Return the (X, Y) coordinate for the center point of the cell that contains the specified text.  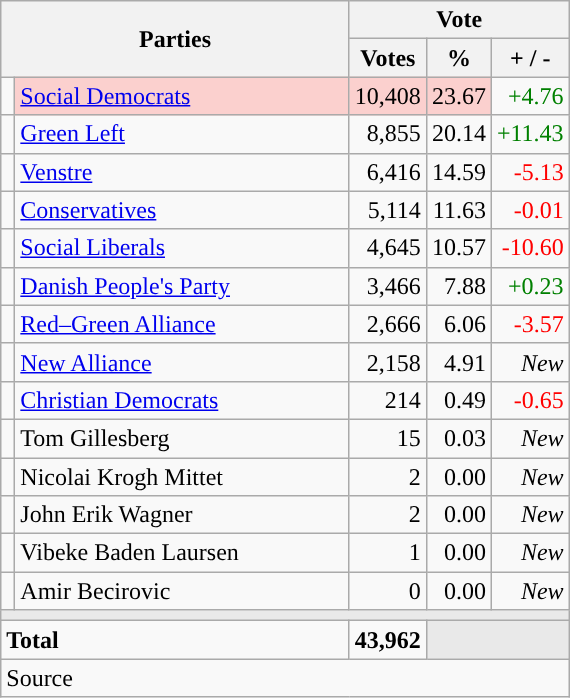
Vibeke Baden Laursen (182, 553)
23.67 (458, 96)
1 (388, 553)
0 (388, 591)
-0.65 (530, 400)
+11.43 (530, 134)
10.57 (458, 248)
New Alliance (182, 362)
Red–Green Alliance (182, 324)
Total (176, 640)
Venstre (182, 172)
7.88 (458, 286)
Tom Gillesberg (182, 438)
4,645 (388, 248)
+ / - (530, 58)
6,416 (388, 172)
8,855 (388, 134)
6.06 (458, 324)
Conservatives (182, 210)
Social Democrats (182, 96)
2,666 (388, 324)
Amir Becirovic (182, 591)
Parties (176, 39)
Votes (388, 58)
Vote (459, 20)
-3.57 (530, 324)
-5.13 (530, 172)
0.03 (458, 438)
+0.23 (530, 286)
214 (388, 400)
15 (388, 438)
4.91 (458, 362)
Source (285, 678)
-0.01 (530, 210)
14.59 (458, 172)
Social Liberals (182, 248)
Nicolai Krogh Mittet (182, 477)
0.49 (458, 400)
5,114 (388, 210)
-10.60 (530, 248)
Green Left (182, 134)
20.14 (458, 134)
Christian Democrats (182, 400)
43,962 (388, 640)
11.63 (458, 210)
2,158 (388, 362)
3,466 (388, 286)
10,408 (388, 96)
+4.76 (530, 96)
Danish People's Party (182, 286)
John Erik Wagner (182, 515)
% (458, 58)
